For the text-containing cell, return its midpoint in (x, y) coordinate format. 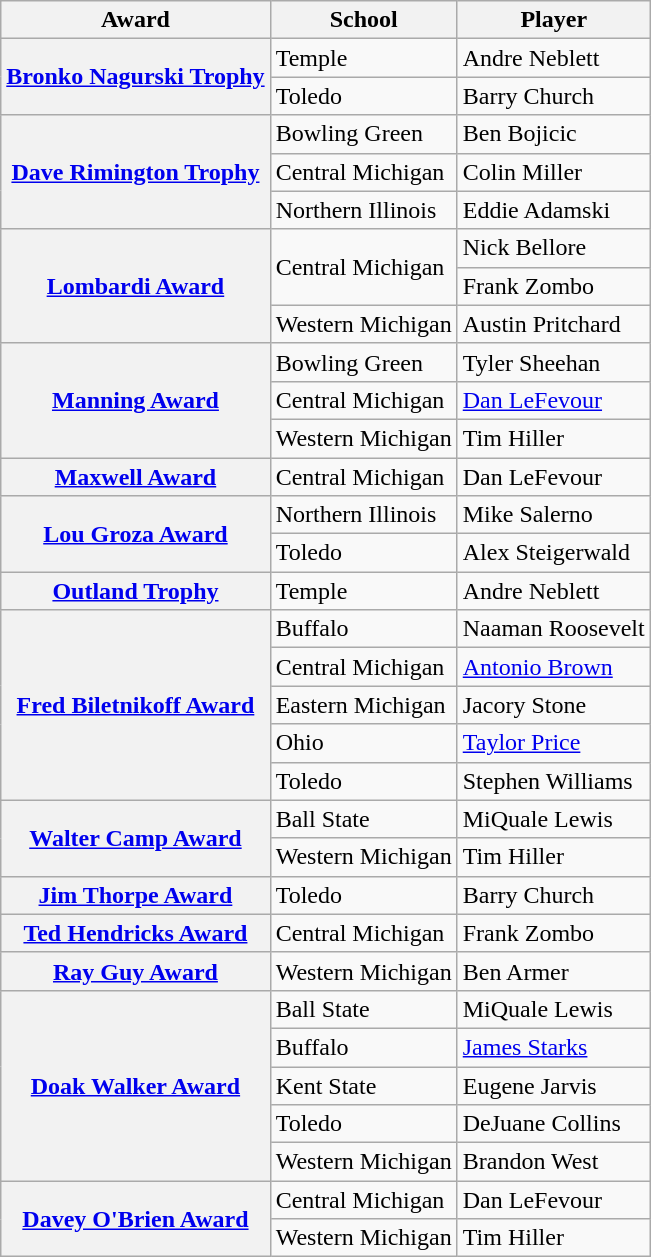
Doak Walker Award (136, 1085)
Eugene Jarvis (554, 1085)
Player (554, 20)
Ohio (364, 743)
Davey O'Brien Award (136, 1219)
Colin Miller (554, 172)
Jim Thorpe Award (136, 895)
Bronko Nagurski Trophy (136, 77)
Austin Pritchard (554, 324)
Taylor Price (554, 743)
Outland Trophy (136, 591)
Fred Biletnikoff Award (136, 705)
Naaman Roosevelt (554, 629)
Tyler Sheehan (554, 362)
Manning Award (136, 400)
Eastern Michigan (364, 705)
DeJuane Collins (554, 1124)
Maxwell Award (136, 477)
Award (136, 20)
Ben Armer (554, 971)
Dave Rimington Trophy (136, 172)
Lou Groza Award (136, 534)
Lombardi Award (136, 286)
Alex Steigerwald (554, 553)
Walter Camp Award (136, 838)
Jacory Stone (554, 705)
School (364, 20)
Ben Bojicic (554, 134)
Eddie Adamski (554, 210)
Nick Bellore (554, 248)
Kent State (364, 1085)
Brandon West (554, 1162)
Stephen Williams (554, 781)
Ray Guy Award (136, 971)
Mike Salerno (554, 515)
James Starks (554, 1047)
Antonio Brown (554, 667)
Ted Hendricks Award (136, 933)
